Scan for the cell matching the given text and deliver its (X, Y) coordinate at center. 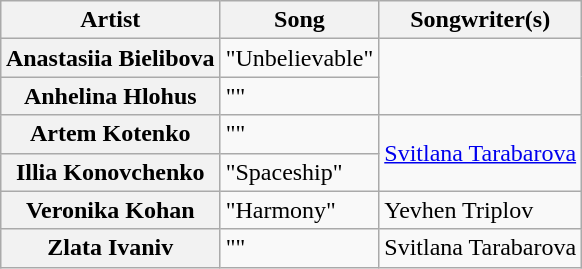
Anhelina Hlohus (110, 96)
Artem Kotenko (110, 134)
"Unbelievable" (300, 58)
Veronika Kohan (110, 210)
"Harmony" (300, 210)
Songwriter(s) (480, 20)
Anastasiia Bielibova (110, 58)
Zlata Ivaniv (110, 248)
Song (300, 20)
Artist (110, 20)
"Spaceship" (300, 172)
Yevhen Triplov (480, 210)
Illia Konovchenko (110, 172)
